Capture the cell that displays the provided text and extract its (x, y) central coordinate. 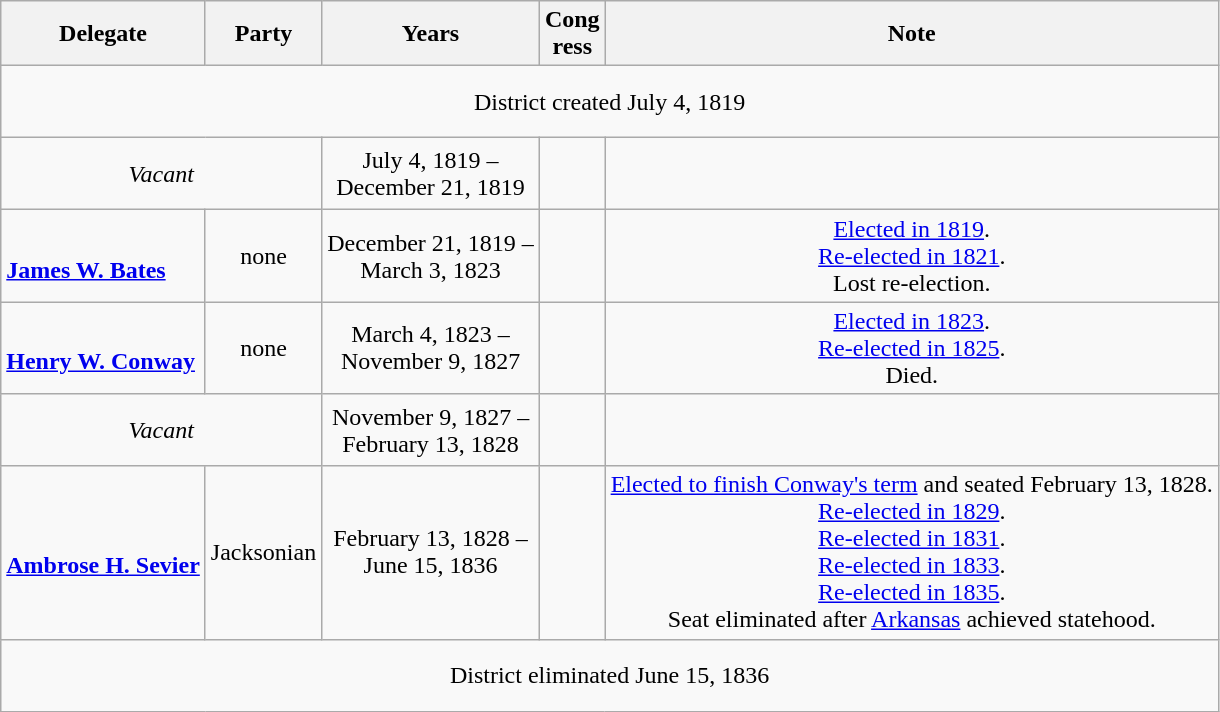
James W. Bates (104, 256)
Note (912, 34)
December 21, 1819 –March 3, 1823 (431, 256)
District created July 4, 1819 (610, 102)
Jacksonian (263, 552)
Years (431, 34)
Congress (572, 34)
Henry W. Conway (104, 348)
July 4, 1819 –December 21, 1819 (431, 174)
Elected in 1819.Re-elected in 1821.Lost re-election. (912, 256)
February 13, 1828 –June 15, 1836 (431, 552)
District eliminated June 15, 1836 (610, 675)
March 4, 1823 –November 9, 1827 (431, 348)
Delegate (104, 34)
November 9, 1827 –February 13, 1828 (431, 430)
Ambrose H. Sevier (104, 552)
Elected in 1823.Re-elected in 1825.Died. (912, 348)
Party (263, 34)
